Extract the [X, Y] coordinate from the center of the cell holding the provided text.  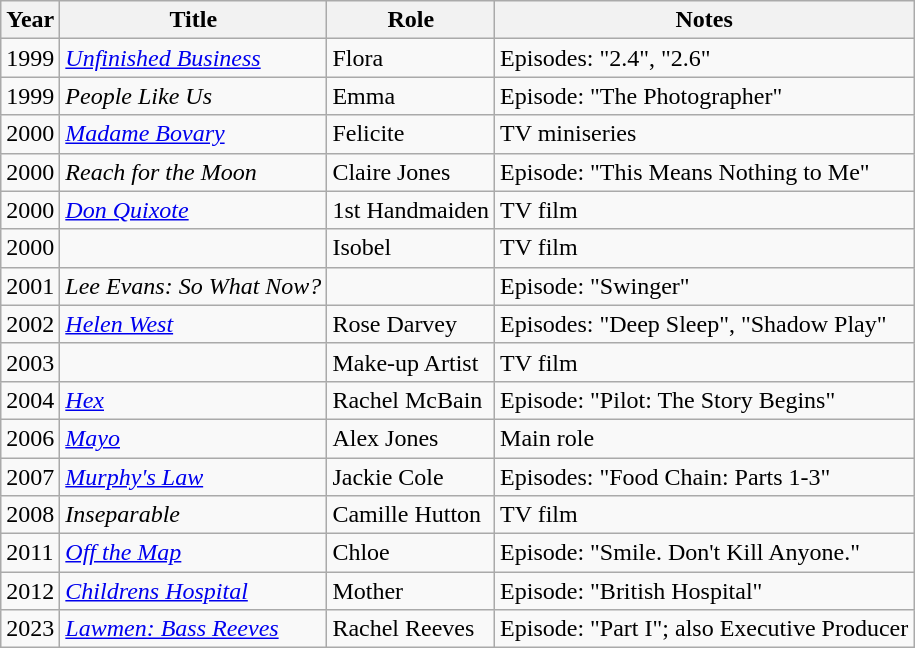
Episode: "This Means Nothing to Me" [704, 172]
2003 [30, 362]
Unfinished Business [194, 58]
Childrens Hospital [194, 591]
Episode: "The Photographer" [704, 96]
1st Handmaiden [411, 210]
People Like Us [194, 96]
2006 [30, 438]
Hex [194, 400]
2007 [30, 477]
Episode: "Pilot: The Story Begins" [704, 400]
Rose Darvey [411, 324]
2002 [30, 324]
Main role [704, 438]
Role [411, 20]
Alex Jones [411, 438]
Don Quixote [194, 210]
Felicite [411, 134]
TV miniseries [704, 134]
Rachel Reeves [411, 629]
Emma [411, 96]
2012 [30, 591]
2023 [30, 629]
Chloe [411, 553]
2001 [30, 286]
Reach for the Moon [194, 172]
2004 [30, 400]
Lawmen: Bass Reeves [194, 629]
Episode: "Part I"; also Executive Producer [704, 629]
Episodes: "Deep Sleep", "Shadow Play" [704, 324]
Make-up Artist [411, 362]
2011 [30, 553]
Year [30, 20]
2008 [30, 515]
Episode: "British Hospital" [704, 591]
Mother [411, 591]
Mayo [194, 438]
Episode: "Swinger" [704, 286]
Off the Map [194, 553]
Isobel [411, 248]
Murphy's Law [194, 477]
Jackie Cole [411, 477]
Lee Evans: So What Now? [194, 286]
Helen West [194, 324]
Episodes: "Food Chain: Parts 1-3" [704, 477]
Notes [704, 20]
Madame Bovary [194, 134]
Inseparable [194, 515]
Title [194, 20]
Episodes: "2.4", "2.6" [704, 58]
Claire Jones [411, 172]
Rachel McBain [411, 400]
Flora [411, 58]
Episode: "Smile. Don't Kill Anyone." [704, 553]
Camille Hutton [411, 515]
